Pinpoint the cell where the given text exists, returning its [x, y] midpoint coordinate. 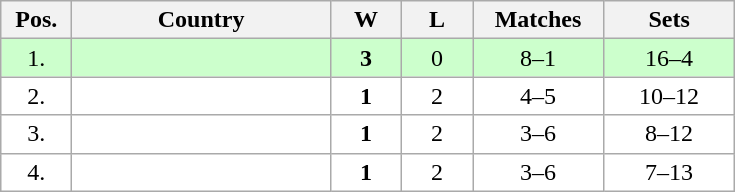
10–12 [670, 96]
W [366, 20]
2. [36, 96]
7–13 [670, 172]
Matches [538, 20]
8–12 [670, 134]
3. [36, 134]
0 [436, 58]
8–1 [538, 58]
Pos. [36, 20]
4. [36, 172]
1. [36, 58]
3 [366, 58]
Country [202, 20]
16–4 [670, 58]
Sets [670, 20]
L [436, 20]
4–5 [538, 96]
